For the text-containing cell, return its midpoint in (X, Y) coordinate format. 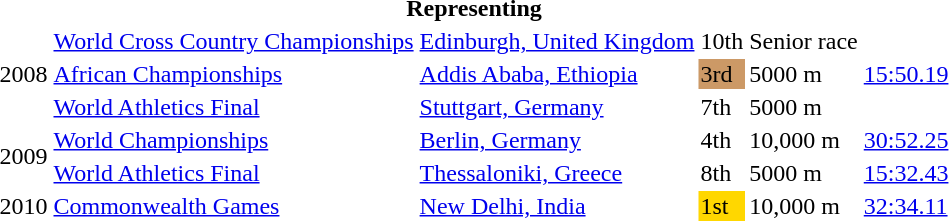
Stuttgart, Germany (557, 107)
World Championships (234, 140)
7th (722, 107)
African Championships (234, 74)
1st (722, 206)
Berlin, Germany (557, 140)
World Cross Country Championships (234, 41)
New Delhi, India (557, 206)
8th (722, 173)
Addis Ababa, Ethiopia (557, 74)
3rd (722, 74)
4th (722, 140)
Edinburgh, United Kingdom (557, 41)
10th (722, 41)
Senior race (804, 41)
Thessaloniki, Greece (557, 173)
Commonwealth Games (234, 206)
